Find where the given text appears and provide that cell's center as [x, y] coordinate. 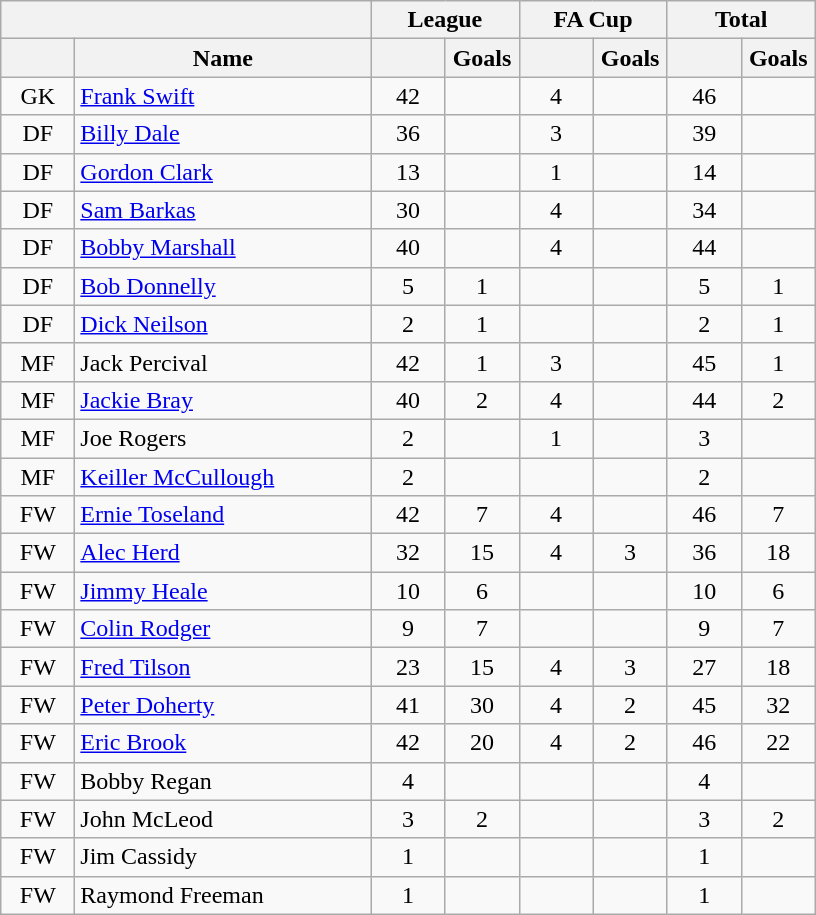
14 [704, 172]
Name [223, 58]
Total [741, 20]
Jack Percival [223, 362]
27 [704, 667]
Jimmy Heale [223, 591]
GK [38, 96]
Fred Tilson [223, 667]
34 [704, 210]
23 [408, 667]
Joe Rogers [223, 438]
League [445, 20]
Gordon Clark [223, 172]
Raymond Freeman [223, 895]
FA Cup [593, 20]
Ernie Toseland [223, 515]
Alec Herd [223, 553]
John McLeod [223, 819]
Keiller McCullough [223, 477]
Eric Brook [223, 743]
22 [778, 743]
39 [704, 134]
Peter Doherty [223, 705]
Jim Cassidy [223, 857]
Bobby Regan [223, 781]
13 [408, 172]
Bobby Marshall [223, 248]
Billy Dale [223, 134]
Sam Barkas [223, 210]
20 [482, 743]
Frank Swift [223, 96]
41 [408, 705]
Dick Neilson [223, 324]
Bob Donnelly [223, 286]
Jackie Bray [223, 400]
Colin Rodger [223, 629]
